Find where the given text appears and provide that cell's center as (X, Y) coordinate. 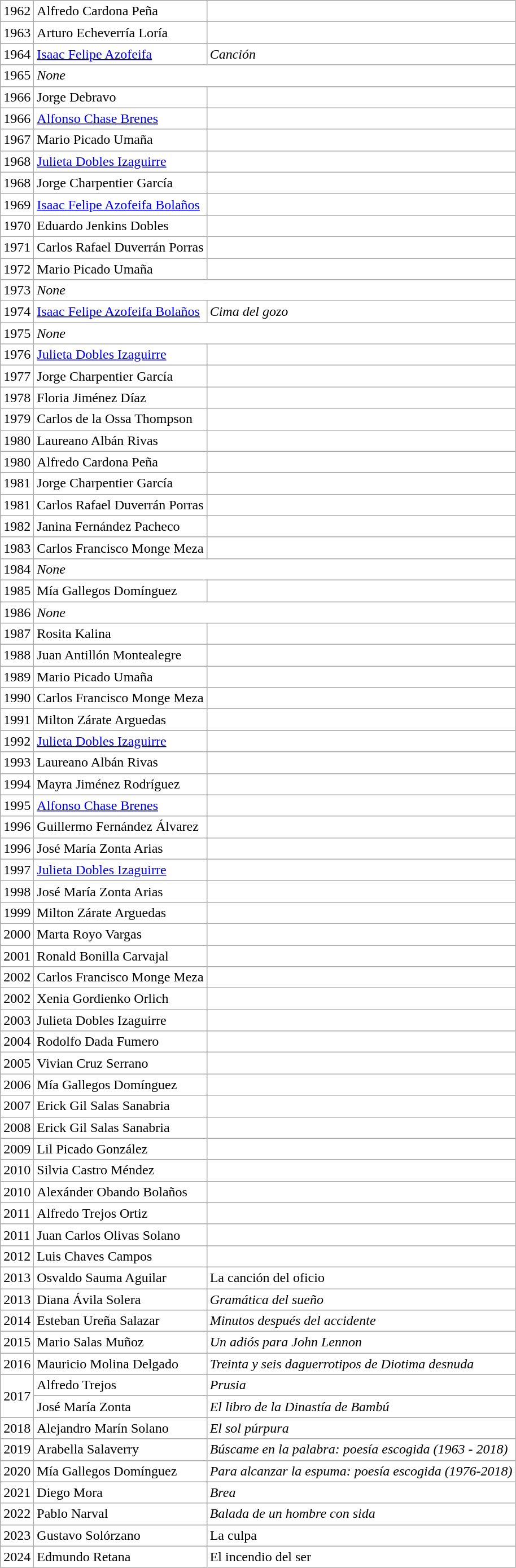
1967 (17, 140)
Lil Picado González (120, 1149)
1974 (17, 312)
1993 (17, 763)
Eduardo Jenkins Dobles (120, 226)
Rosita Kalina (120, 634)
2020 (17, 1471)
1998 (17, 891)
Mauricio Molina Delgado (120, 1364)
Mario Salas Muñoz (120, 1342)
2024 (17, 1557)
1994 (17, 784)
El libro de la Dinastía de Bambú (361, 1407)
Vivian Cruz Serrano (120, 1063)
1984 (17, 569)
1990 (17, 698)
Pablo Narval (120, 1514)
1989 (17, 677)
Alfredo Trejos Ortiz (120, 1213)
Alexánder Obando Bolaños (120, 1192)
2014 (17, 1321)
2012 (17, 1256)
1991 (17, 720)
El sol púrpura (361, 1428)
1985 (17, 591)
1979 (17, 419)
Edmundo Retana (120, 1557)
Un adiós para John Lennon (361, 1342)
1983 (17, 548)
1997 (17, 870)
La canción del oficio (361, 1278)
1975 (17, 333)
Guillermo Fernández Álvarez (120, 827)
1971 (17, 247)
1999 (17, 913)
2017 (17, 1396)
Treinta y seis daguerrotipos de Diotima desnuda (361, 1364)
Balada de un hombre con sida (361, 1514)
1982 (17, 526)
1972 (17, 269)
Prusia (361, 1385)
Ronald Bonilla Carvajal (120, 956)
1995 (17, 805)
2008 (17, 1127)
1962 (17, 11)
Luis Chaves Campos (120, 1256)
1969 (17, 204)
2022 (17, 1514)
2006 (17, 1085)
Brea (361, 1492)
1973 (17, 290)
2019 (17, 1450)
1992 (17, 741)
2009 (17, 1149)
Marta Royo Vargas (120, 934)
1988 (17, 655)
2000 (17, 934)
Carlos de la Ossa Thompson (120, 419)
Esteban Ureña Salazar (120, 1321)
Gustavo Solórzano (120, 1535)
Alejandro Marín Solano (120, 1428)
2003 (17, 1020)
1986 (17, 612)
2016 (17, 1364)
Arabella Salaverry (120, 1450)
2001 (17, 956)
Diana Ávila Solera (120, 1299)
Osvaldo Sauma Aguilar (120, 1278)
2018 (17, 1428)
Alfredo Trejos (120, 1385)
Janina Fernández Pacheco (120, 526)
2005 (17, 1063)
2004 (17, 1042)
2023 (17, 1535)
1965 (17, 76)
1964 (17, 54)
Rodolfo Dada Fumero (120, 1042)
El incendio del ser (361, 1557)
1963 (17, 33)
2015 (17, 1342)
2021 (17, 1492)
Floria Jiménez Díaz (120, 398)
1976 (17, 355)
Cima del gozo (361, 312)
Para alcanzar la espuma: poesía escogida (1976-2018) (361, 1471)
Jorge Debravo (120, 97)
Xenia Gordienko Orlich (120, 999)
Juan Antillón Montealegre (120, 655)
Búscame en la palabra: poesía escogida (1963 - 2018) (361, 1450)
1977 (17, 376)
Arturo Echeverría Loría (120, 33)
Mayra Jiménez Rodríguez (120, 784)
Silvia Castro Méndez (120, 1170)
Canción (361, 54)
Minutos después del accidente (361, 1321)
Gramática del sueño (361, 1299)
Diego Mora (120, 1492)
Juan Carlos Olivas Solano (120, 1235)
1970 (17, 226)
1978 (17, 398)
Isaac Felipe Azofeifa (120, 54)
2007 (17, 1106)
1987 (17, 634)
José María Zonta (120, 1407)
La culpa (361, 1535)
